Pinpoint the cell where the given text exists, returning its (X, Y) midpoint coordinate. 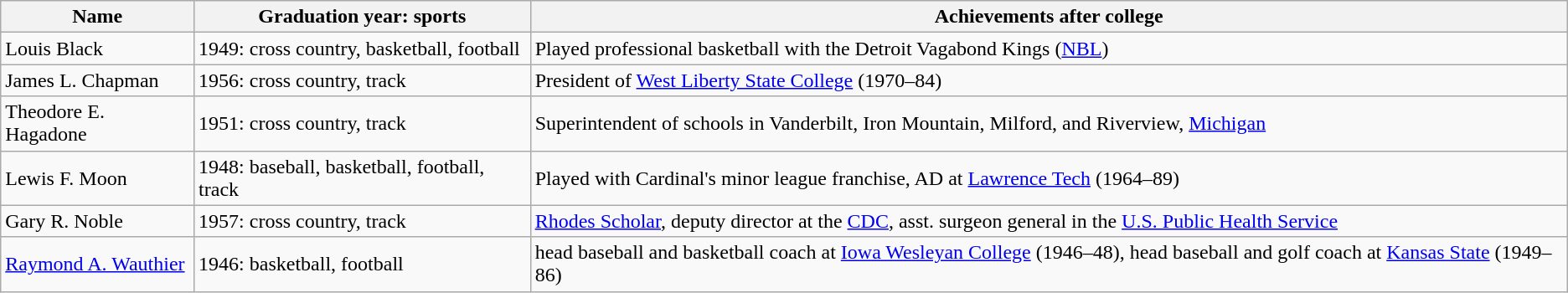
Achievements after college (1049, 17)
1957: cross country, track (363, 221)
Name (97, 17)
head baseball and basketball coach at Iowa Wesleyan College (1946–48), head baseball and golf coach at Kansas State (1949–86) (1049, 265)
1949: cross country, basketball, football (363, 49)
1946: basketball, football (363, 265)
1956: cross country, track (363, 80)
Rhodes Scholar, deputy director at the CDC, asst. surgeon general in the U.S. Public Health Service (1049, 221)
Superintendent of schools in Vanderbilt, Iron Mountain, Milford, and Riverview, Michigan (1049, 124)
Louis Black (97, 49)
Theodore E. Hagadone (97, 124)
Raymond A. Wauthier (97, 265)
1948: baseball, basketball, football, track (363, 177)
Played with Cardinal's minor league franchise, AD at Lawrence Tech (1964–89) (1049, 177)
Gary R. Noble (97, 221)
Played professional basketball with the Detroit Vagabond Kings (NBL) (1049, 49)
1951: cross country, track (363, 124)
President of West Liberty State College (1970–84) (1049, 80)
Lewis F. Moon (97, 177)
James L. Chapman (97, 80)
Graduation year: sports (363, 17)
